Provide the (x, y) coordinate of the cell's center where the given text is located.  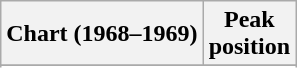
Peak position (249, 34)
Chart (1968–1969) (102, 34)
